Output the [X, Y] coordinate of the center of the cell containing the given text.  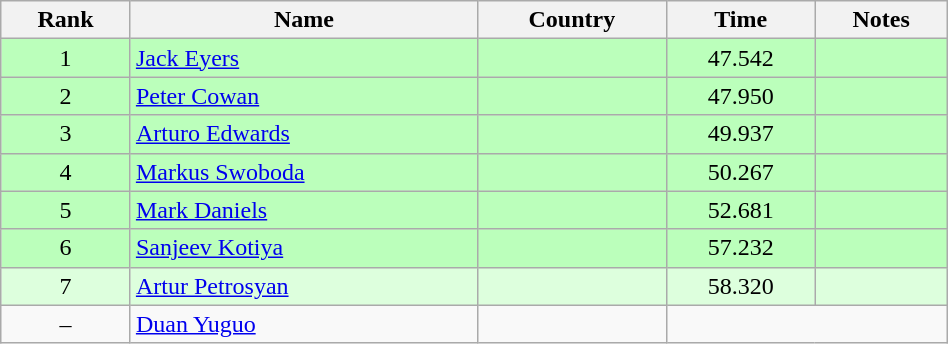
58.320 [740, 286]
52.681 [740, 210]
Arturo Edwards [304, 134]
Markus Swoboda [304, 172]
47.542 [740, 58]
7 [66, 286]
49.937 [740, 134]
Notes [881, 20]
57.232 [740, 248]
50.267 [740, 172]
Peter Cowan [304, 96]
Mark Daniels [304, 210]
Name [304, 20]
Country [572, 20]
Jack Eyers [304, 58]
5 [66, 210]
Sanjeev Kotiya [304, 248]
4 [66, 172]
3 [66, 134]
Artur Petrosyan [304, 286]
2 [66, 96]
– [66, 324]
6 [66, 248]
Duan Yuguo [304, 324]
Time [740, 20]
47.950 [740, 96]
Rank [66, 20]
1 [66, 58]
